Scan for the cell matching the given text and deliver its (x, y) coordinate at center. 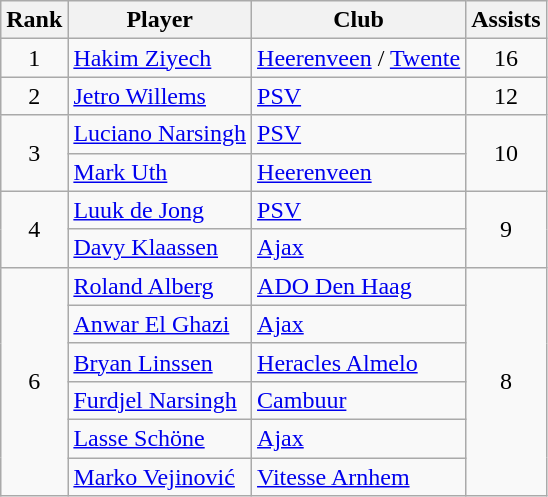
Bryan Linssen (160, 362)
Assists (506, 20)
Vitesse Arnhem (359, 477)
Rank (34, 20)
3 (34, 153)
8 (506, 381)
Cambuur (359, 400)
16 (506, 58)
Jetro Willems (160, 96)
Heracles Almelo (359, 362)
Marko Vejinović (160, 477)
Furdjel Narsingh (160, 400)
Davy Klaassen (160, 248)
1 (34, 58)
9 (506, 229)
ADO Den Haag (359, 286)
Lasse Schöne (160, 438)
Luciano Narsingh (160, 134)
2 (34, 96)
Player (160, 20)
Hakim Ziyech (160, 58)
Roland Alberg (160, 286)
Luuk de Jong (160, 210)
Heerenveen / Twente (359, 58)
4 (34, 229)
Mark Uth (160, 172)
Heerenveen (359, 172)
Club (359, 20)
12 (506, 96)
Anwar El Ghazi (160, 324)
10 (506, 153)
6 (34, 381)
